Scan for the cell matching the given text and deliver its (x, y) coordinate at center. 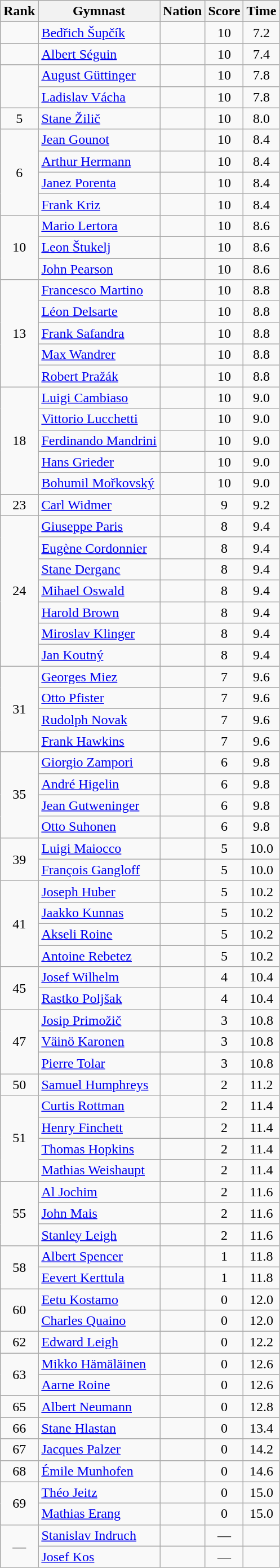
Time (261, 11)
Charles Quaino (99, 1321)
Joseph Huber (99, 891)
7.4 (261, 54)
12.2 (261, 1342)
André Higelin (99, 784)
Rudolph Novak (99, 720)
Max Wandrer (99, 355)
Bedřich Šupčík (99, 33)
Léon Delsarte (99, 312)
50 (19, 1085)
Albert Spencer (99, 1256)
23 (19, 505)
14.6 (261, 1471)
Jean Gutweninger (99, 805)
Henry Finchett (99, 1127)
67 (19, 1450)
7.2 (261, 33)
Mikko Hämäläinen (99, 1364)
31 (19, 709)
Francesco Martino (99, 290)
Mathias Weishaupt (99, 1170)
Nation (183, 11)
Stane Derganc (99, 569)
Luigi Maiocco (99, 848)
13 (19, 333)
Robert Pražák (99, 376)
47 (19, 1042)
Mihael Oswald (99, 591)
Giorgio Zampori (99, 763)
Rank (19, 11)
Albert Neumann (99, 1407)
John Pearson (99, 269)
Frank Kriz (99, 204)
Al Jochim (99, 1192)
Antoine Rebetez (99, 956)
Aarne Roine (99, 1385)
9 (224, 505)
69 (19, 1503)
Giuseppe Paris (99, 526)
Albert Séguin (99, 54)
62 (19, 1342)
41 (19, 923)
Jaakko Kunnas (99, 913)
Leon Štukelj (99, 247)
Jan Koutný (99, 655)
Edward Leigh (99, 1342)
Stanislav Indruch (99, 1535)
Ladislav Vácha (99, 97)
13.4 (261, 1428)
Stane Žilič (99, 118)
Frank Hawkins (99, 741)
Curtis Rottman (99, 1106)
Janez Porenta (99, 183)
11.2 (261, 1085)
Josip Primožič (99, 1020)
Frank Safandra (99, 333)
Samuel Humphreys (99, 1085)
François Gangloff (99, 870)
18 (19, 441)
68 (19, 1471)
Eevert Kerttula (99, 1278)
63 (19, 1375)
Mathias Erang (99, 1514)
Score (224, 11)
Josef Kos (99, 1557)
Akseli Roine (99, 934)
Carl Widmer (99, 505)
45 (19, 988)
Rastko Poljšak (99, 999)
Otto Suhonen (99, 827)
Théo Jeitz (99, 1492)
60 (19, 1310)
Georges Miez (99, 677)
Otto Pfister (99, 698)
Mario Lertora (99, 226)
Arthur Hermann (99, 161)
August Güttinger (99, 76)
Gymnast (99, 11)
Stane Hlastan (99, 1428)
Vittorio Lucchetti (99, 419)
8.0 (261, 118)
Väinö Karonen (99, 1042)
35 (19, 795)
55 (19, 1213)
66 (19, 1428)
Hans Grieder (99, 462)
Luigi Cambiaso (99, 398)
Harold Brown (99, 612)
Eetu Kostamo (99, 1299)
Jacques Palzer (99, 1450)
Eugène Cordonnier (99, 548)
51 (19, 1138)
Miroslav Klinger (99, 634)
Josef Wilhelm (99, 977)
Ferdinando Mandrini (99, 441)
John Mais (99, 1213)
Jean Gounot (99, 140)
58 (19, 1267)
39 (19, 859)
Stanley Leigh (99, 1235)
Pierre Tolar (99, 1063)
24 (19, 591)
14.2 (261, 1450)
Thomas Hopkins (99, 1149)
Bohumil Mořkovský (99, 483)
12.8 (261, 1407)
9.2 (261, 505)
Émile Munhofen (99, 1471)
65 (19, 1407)
